Extract the [x, y] coordinate from the center of the cell holding the provided text.  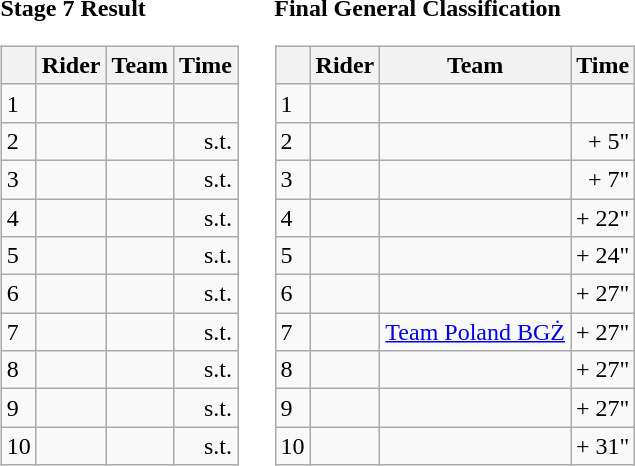
+ 22" [602, 217]
+ 7" [602, 179]
Team Poland BGŻ [476, 332]
+ 24" [602, 256]
+ 31" [602, 446]
+ 5" [602, 141]
